Find where the given text appears and provide that cell's center as [x, y] coordinate. 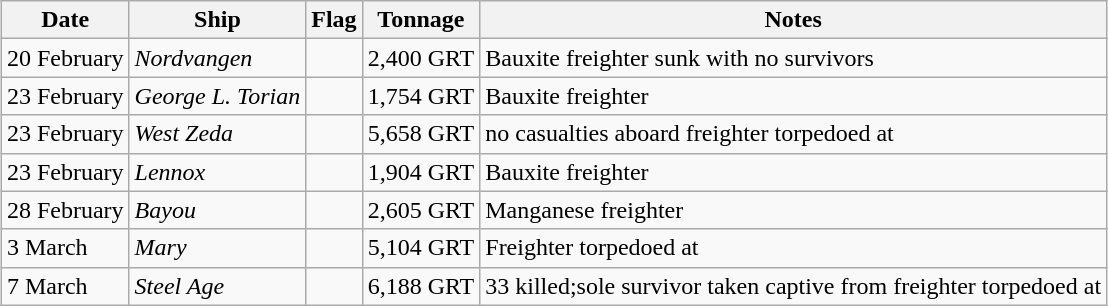
Mary [218, 248]
no casualties aboard freighter torpedoed at [794, 134]
Steel Age [218, 286]
28 February [65, 210]
Date [65, 20]
2,400 GRT [421, 58]
20 February [65, 58]
5,104 GRT [421, 248]
Nordvangen [218, 58]
Tonnage [421, 20]
Manganese freighter [794, 210]
George L. Torian [218, 96]
7 March [65, 286]
Bayou [218, 210]
Ship [218, 20]
Lennox [218, 172]
Notes [794, 20]
6,188 GRT [421, 286]
Freighter torpedoed at [794, 248]
2,605 GRT [421, 210]
Bauxite freighter sunk with no survivors [794, 58]
1,904 GRT [421, 172]
3 March [65, 248]
West Zeda [218, 134]
5,658 GRT [421, 134]
Flag [334, 20]
1,754 GRT [421, 96]
33 killed;sole survivor taken captive from freighter torpedoed at [794, 286]
